Find where the given text appears and provide that cell's center as (X, Y) coordinate. 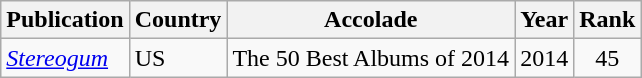
2014 (544, 58)
Country (178, 20)
45 (608, 58)
US (178, 58)
Year (544, 20)
Accolade (371, 20)
The 50 Best Albums of 2014 (371, 58)
Publication (65, 20)
Stereogum (65, 58)
Rank (608, 20)
